From the cell containing the given text, extract its center point as (x, y) coordinate. 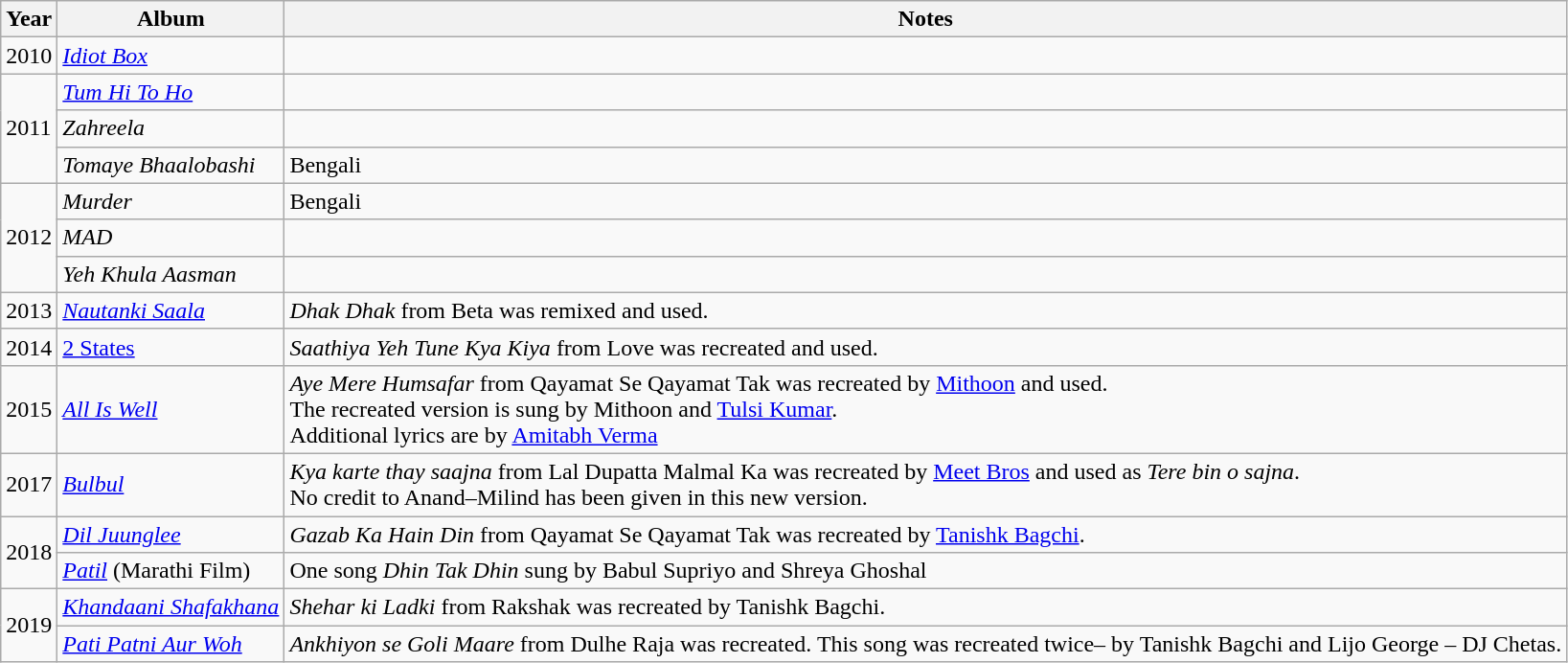
All Is Well (170, 409)
One song Dhin Tak Dhin sung by Babul Supriyo and Shreya Ghoshal (925, 571)
Shehar ki Ladki from Rakshak was recreated by Tanishk Bagchi. (925, 607)
2013 (29, 310)
2012 (29, 238)
Saathiya Yeh Tune Kya Kiya from Love was recreated and used. (925, 347)
Year (29, 19)
Patil (Marathi Film) (170, 571)
2019 (29, 626)
Album (170, 19)
Ankhiyon se Goli Maare from Dulhe Raja was recreated. This song was recreated twice– by Tanishk Bagchi and Lijo George – DJ Chetas. (925, 644)
Tomaye Bhaalobashi (170, 165)
Gazab Ka Hain Din from Qayamat Se Qayamat Tak was recreated by Tanishk Bagchi. (925, 534)
Bulbul (170, 485)
Zahreela (170, 128)
Idiot Box (170, 56)
2015 (29, 409)
Khandaani Shafakhana (170, 607)
Tum Hi To Ho (170, 92)
2 States (170, 347)
Dil Juunglee (170, 534)
2011 (29, 128)
Murder (170, 201)
Dhak Dhak from Beta was remixed and used. (925, 310)
Pati Patni Aur Woh (170, 644)
Nautanki Saala (170, 310)
Yeh Khula Aasman (170, 274)
2017 (29, 485)
2014 (29, 347)
2010 (29, 56)
2018 (29, 552)
MAD (170, 238)
Notes (925, 19)
